Find where the given text appears and provide that cell's center as (x, y) coordinate. 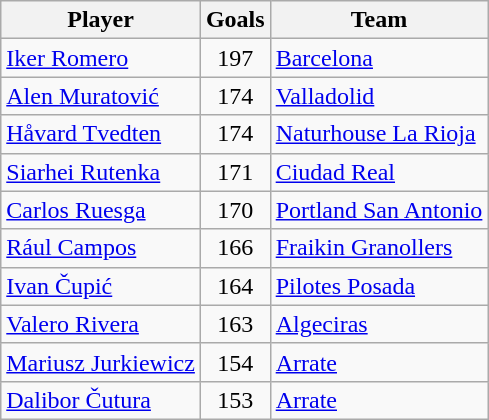
Team (379, 20)
Fraikin Granollers (379, 248)
Håvard Tvedten (101, 134)
Carlos Ruesga (101, 210)
Player (101, 20)
Ciudad Real (379, 172)
171 (235, 172)
164 (235, 286)
Pilotes Posada (379, 286)
Alen Muratović (101, 96)
Siarhei Rutenka (101, 172)
Valladolid (379, 96)
Naturhouse La Rioja (379, 134)
Iker Romero (101, 58)
153 (235, 400)
154 (235, 362)
197 (235, 58)
166 (235, 248)
Mariusz Jurkiewicz (101, 362)
163 (235, 324)
Algeciras (379, 324)
Rául Campos (101, 248)
Barcelona (379, 58)
Dalibor Čutura (101, 400)
Ivan Čupić (101, 286)
170 (235, 210)
Valero Rivera (101, 324)
Portland San Antonio (379, 210)
Goals (235, 20)
